Return the (X, Y) coordinate for the center point of the cell that contains the specified text.  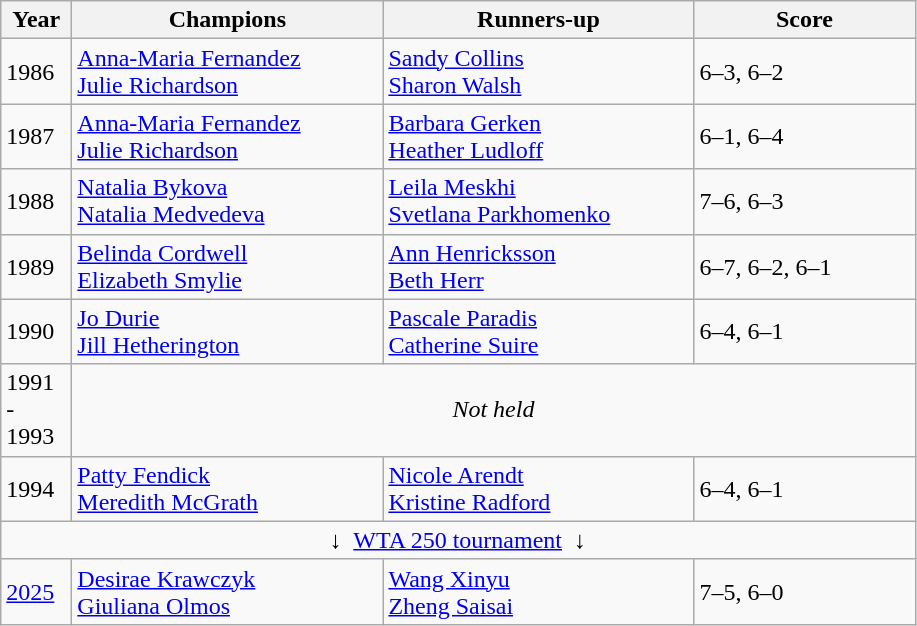
6–3, 6–2 (804, 72)
1991-1993 (36, 410)
1990 (36, 332)
Champions (228, 20)
Year (36, 20)
Natalia Bykova Natalia Medvedeva (228, 202)
7–5, 6–0 (804, 592)
Leila Meskhi Svetlana Parkhomenko (538, 202)
Pascale Paradis Catherine Suire (538, 332)
1988 (36, 202)
↓ WTA 250 tournament ↓ (458, 540)
Nicole Arendt Kristine Radford (538, 488)
Sandy Collins Sharon Walsh (538, 72)
7–6, 6–3 (804, 202)
Barbara Gerken Heather Ludloff (538, 136)
Desirae Krawczyk Giuliana Olmos (228, 592)
Jo Durie Jill Hetherington (228, 332)
Patty Fendick Meredith McGrath (228, 488)
Score (804, 20)
6–1, 6–4 (804, 136)
Ann Henricksson Beth Herr (538, 266)
Not held (494, 410)
2025 (36, 592)
1986 (36, 72)
6–7, 6–2, 6–1 (804, 266)
1987 (36, 136)
Belinda Cordwell Elizabeth Smylie (228, 266)
1994 (36, 488)
Runners-up (538, 20)
1989 (36, 266)
Wang Xinyu Zheng Saisai (538, 592)
